Provide the (x, y) coordinate of the cell's center where the given text is located.  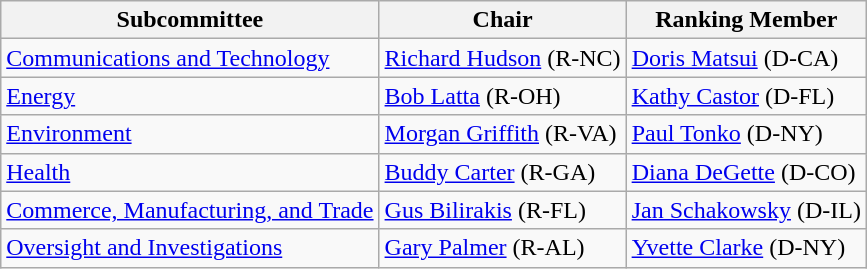
Paul Tonko (D-NY) (746, 134)
Doris Matsui (D-CA) (746, 58)
Commerce, Manufacturing, and Trade (190, 210)
Energy (190, 96)
Environment (190, 134)
Yvette Clarke (D-NY) (746, 248)
Health (190, 172)
Buddy Carter (R-GA) (502, 172)
Ranking Member (746, 20)
Gary Palmer (R-AL) (502, 248)
Jan Schakowsky (D-IL) (746, 210)
Richard Hudson (R-NC) (502, 58)
Bob Latta (R-OH) (502, 96)
Diana DeGette (D-CO) (746, 172)
Kathy Castor (D-FL) (746, 96)
Oversight and Investigations (190, 248)
Chair (502, 20)
Subcommittee (190, 20)
Communications and Technology (190, 58)
Morgan Griffith (R-VA) (502, 134)
Gus Bilirakis (R-FL) (502, 210)
